Identify which cell holds the provided text, then report its (x, y) central coordinate. 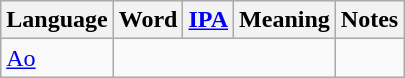
Notes (369, 20)
IPA (208, 20)
Language (57, 20)
Word (148, 20)
Ao (57, 58)
Meaning (285, 20)
